Search for the cell housing the specified text and yield its [x, y] center coordinate. 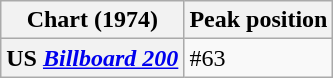
Peak position [258, 20]
US Billboard 200 [92, 58]
Chart (1974) [92, 20]
#63 [258, 58]
